For the text-containing cell, return its midpoint in [x, y] coordinate format. 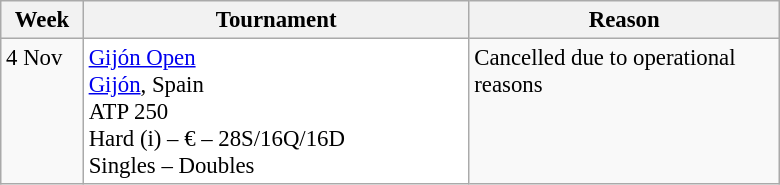
Reason [624, 20]
Gijón OpenGijón, SpainATP 250Hard (i) – € – 28S/16Q/16DSingles – Doubles [276, 112]
4 Nov [42, 112]
Week [42, 20]
Tournament [276, 20]
Cancelled due to operational reasons [624, 112]
